Locate the cell with the specified text and output its [x, y] center coordinate. 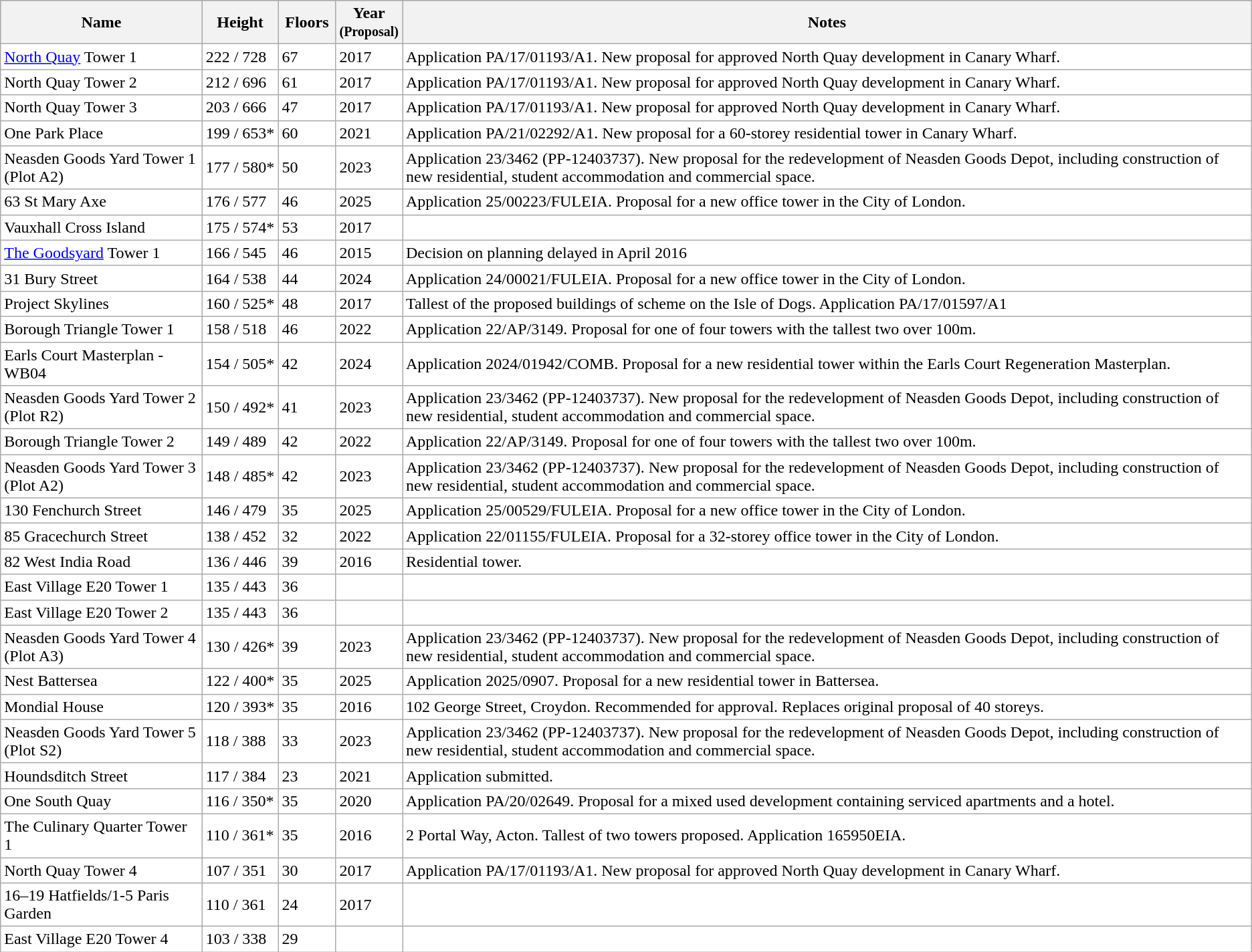
Application 2024/01942/COMB. Proposal for a new residential tower within the Earls Court Regeneration Masterplan. [827, 364]
199 / 653* [240, 133]
154 / 505* [240, 364]
158 / 518 [240, 329]
110 / 361 [240, 905]
222 / 728 [240, 57]
138 / 452 [240, 536]
212 / 696 [240, 82]
East Village E20 Tower 4 [102, 939]
150 / 492* [240, 408]
Application 25/00223/FULEIA. Proposal for a new office tower in the City of London. [827, 202]
82 West India Road [102, 562]
60 [307, 133]
32 [307, 536]
East Village E20 Tower 2 [102, 612]
Project Skylines [102, 304]
85 Gracechurch Street [102, 536]
148 / 485* [240, 476]
177 / 580* [240, 167]
30 [307, 870]
The Goodsyard Tower 1 [102, 253]
107 / 351 [240, 870]
203 / 666 [240, 108]
63 St Mary Axe [102, 202]
50 [307, 167]
Neasden Goods Yard Tower 4 (Plot A3) [102, 647]
2 Portal Way, Acton. Tallest of two towers proposed. Application 165950EIA. [827, 836]
176 / 577 [240, 202]
Year (Proposal) [369, 23]
136 / 446 [240, 562]
Application submitted. [827, 776]
Neasden Goods Yard Tower 5 (Plot S2) [102, 741]
117 / 384 [240, 776]
2015 [369, 253]
31 Bury Street [102, 278]
16–19 Hatfields/1-5 Paris Garden [102, 905]
122 / 400* [240, 681]
Mondial House [102, 707]
130 / 426* [240, 647]
48 [307, 304]
146 / 479 [240, 511]
67 [307, 57]
175 / 574* [240, 227]
Neasden Goods Yard Tower 1 (Plot A2) [102, 167]
One Park Place [102, 133]
Borough Triangle Tower 2 [102, 442]
102 George Street, Croydon. Recommended for approval. Replaces original proposal of 40 storeys. [827, 707]
North Quay Tower 2 [102, 82]
160 / 525* [240, 304]
120 / 393* [240, 707]
103 / 338 [240, 939]
Application 24/00021/FULEIA. Proposal for a new office tower in the City of London. [827, 278]
Notes [827, 23]
Neasden Goods Yard Tower 3 (Plot A2) [102, 476]
Application 22/01155/FULEIA. Proposal for a 32-storey office tower in the City of London. [827, 536]
North Quay Tower 4 [102, 870]
110 / 361* [240, 836]
130 Fenchurch Street [102, 511]
Borough Triangle Tower 1 [102, 329]
East Village E20 Tower 1 [102, 587]
29 [307, 939]
24 [307, 905]
41 [307, 408]
23 [307, 776]
47 [307, 108]
Nest Battersea [102, 681]
166 / 545 [240, 253]
118 / 388 [240, 741]
Residential tower. [827, 562]
Application PA/21/02292/A1. New proposal for a 60-storey residential tower in Canary Wharf. [827, 133]
Tallest of the proposed buildings of scheme on the Isle of Dogs. Application PA/17/01597/A1 [827, 304]
North Quay Tower 1 [102, 57]
The Culinary Quarter Tower 1 [102, 836]
Earls Court Masterplan - WB04 [102, 364]
33 [307, 741]
Application 25/00529/FULEIA. Proposal for a new office tower in the City of London. [827, 511]
Application PA/20/02649. Proposal for a mixed used development containing serviced apartments and a hotel. [827, 801]
Application 2025/0907. Proposal for a new residential tower in Battersea. [827, 681]
One South Quay [102, 801]
Houndsditch Street [102, 776]
Floors [307, 23]
53 [307, 227]
116 / 350* [240, 801]
Vauxhall Cross Island [102, 227]
North Quay Tower 3 [102, 108]
61 [307, 82]
Name [102, 23]
2020 [369, 801]
Neasden Goods Yard Tower 2 (Plot R2) [102, 408]
149 / 489 [240, 442]
44 [307, 278]
Decision on planning delayed in April 2016 [827, 253]
Height [240, 23]
164 / 538 [240, 278]
